Identify which cell holds the provided text, then report its (X, Y) central coordinate. 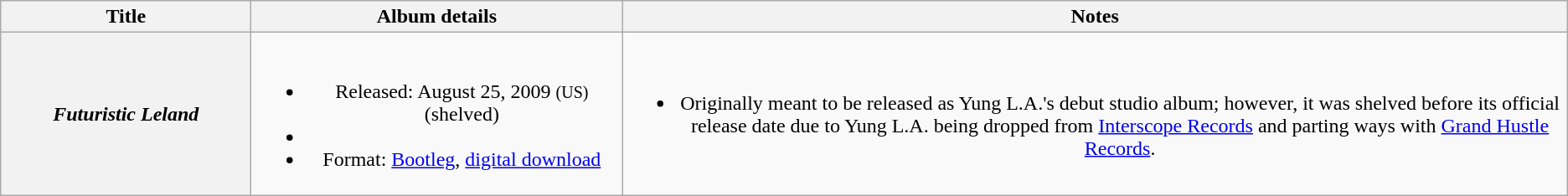
Released: August 25, 2009 (US) (shelved)Format: Bootleg, digital download (437, 114)
Title (126, 17)
Album details (437, 17)
Notes (1095, 17)
Futuristic Leland (126, 114)
